Return the [x, y] coordinate for the center point of the cell that contains the specified text.  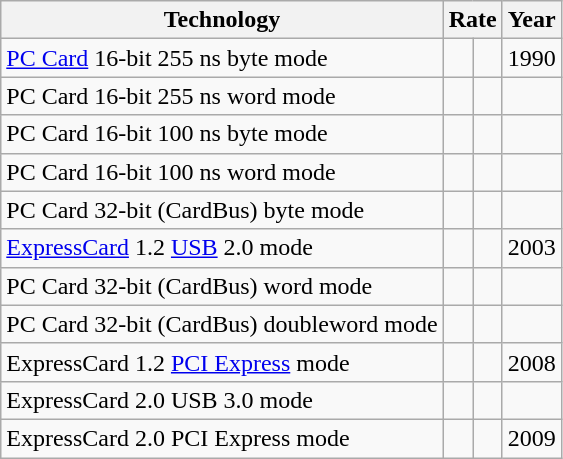
PC Card 32-bit (CardBus) doubleword mode [222, 324]
Rate [472, 20]
Technology [222, 20]
PC Card 16-bit 100 ns word mode [222, 172]
PC Card 16-bit 255 ns byte mode [222, 58]
PC Card 16-bit 100 ns byte mode [222, 134]
2003 [532, 248]
PC Card 16-bit 255 ns word mode [222, 96]
2008 [532, 362]
Year [532, 20]
1990 [532, 58]
ExpressCard 1.2 USB 2.0 mode [222, 248]
PC Card 32-bit (CardBus) byte mode [222, 210]
ExpressCard 2.0 PCI Express mode [222, 438]
ExpressCard 2.0 USB 3.0 mode [222, 400]
PC Card 32-bit (CardBus) word mode [222, 286]
ExpressCard 1.2 PCI Express mode [222, 362]
2009 [532, 438]
